Detect which cell encompasses the target text, then output its [x, y] center coordinate. 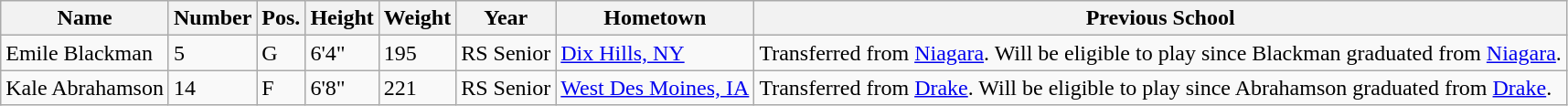
Name [85, 18]
195 [417, 53]
Weight [417, 18]
West Des Moines, IA [655, 88]
Height [342, 18]
5 [212, 53]
Number [212, 18]
G [282, 53]
Previous School [1160, 18]
Emile Blackman [85, 53]
Dix Hills, NY [655, 53]
Kale Abrahamson [85, 88]
Transferred from Drake. Will be eligible to play since Abrahamson graduated from Drake. [1160, 88]
Pos. [282, 18]
6'8" [342, 88]
14 [212, 88]
F [282, 88]
6'4" [342, 53]
Hometown [655, 18]
Year [507, 18]
221 [417, 88]
Transferred from Niagara. Will be eligible to play since Blackman graduated from Niagara. [1160, 53]
